Search for the cell housing the specified text and yield its (x, y) center coordinate. 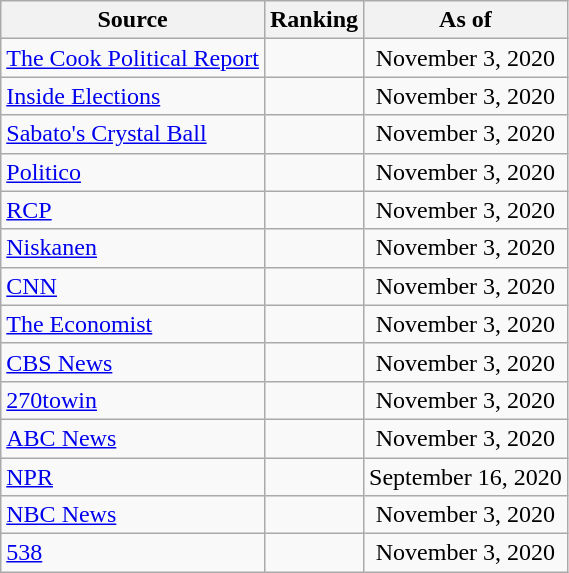
Sabato's Crystal Ball (133, 134)
CBS News (133, 362)
The Economist (133, 324)
September 16, 2020 (466, 477)
538 (133, 553)
RCP (133, 210)
Source (133, 20)
The Cook Political Report (133, 58)
Inside Elections (133, 96)
NPR (133, 477)
ABC News (133, 438)
Niskanen (133, 248)
Ranking (314, 20)
Politico (133, 172)
NBC News (133, 515)
As of (466, 20)
CNN (133, 286)
270towin (133, 400)
